Output the [X, Y] coordinate of the center of the cell containing the given text.  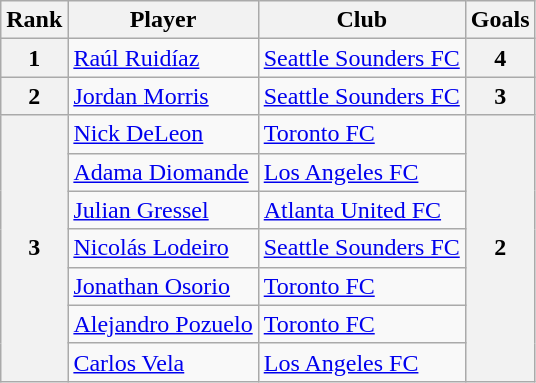
Raúl Ruidíaz [163, 58]
1 [34, 58]
Jonathan Osorio [163, 286]
Atlanta United FC [362, 210]
Jordan Morris [163, 96]
Club [362, 20]
Nick DeLeon [163, 134]
Rank [34, 20]
4 [500, 58]
Julian Gressel [163, 210]
Goals [500, 20]
Carlos Vela [163, 362]
Alejandro Pozuelo [163, 324]
Nicolás Lodeiro [163, 248]
Player [163, 20]
Adama Diomande [163, 172]
